Extract the (X, Y) coordinate from the center of the cell holding the provided text.  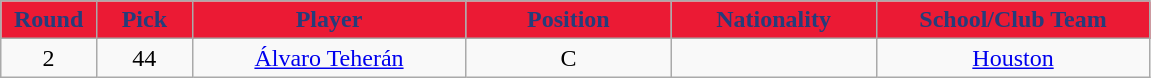
C (568, 58)
Nationality (774, 20)
Pick (144, 20)
2 (49, 58)
School/Club Team (1013, 20)
44 (144, 58)
Round (49, 20)
Houston (1013, 58)
Álvaro Teherán (329, 58)
Position (568, 20)
Player (329, 20)
